Detect which cell encompasses the target text, then output its [X, Y] center coordinate. 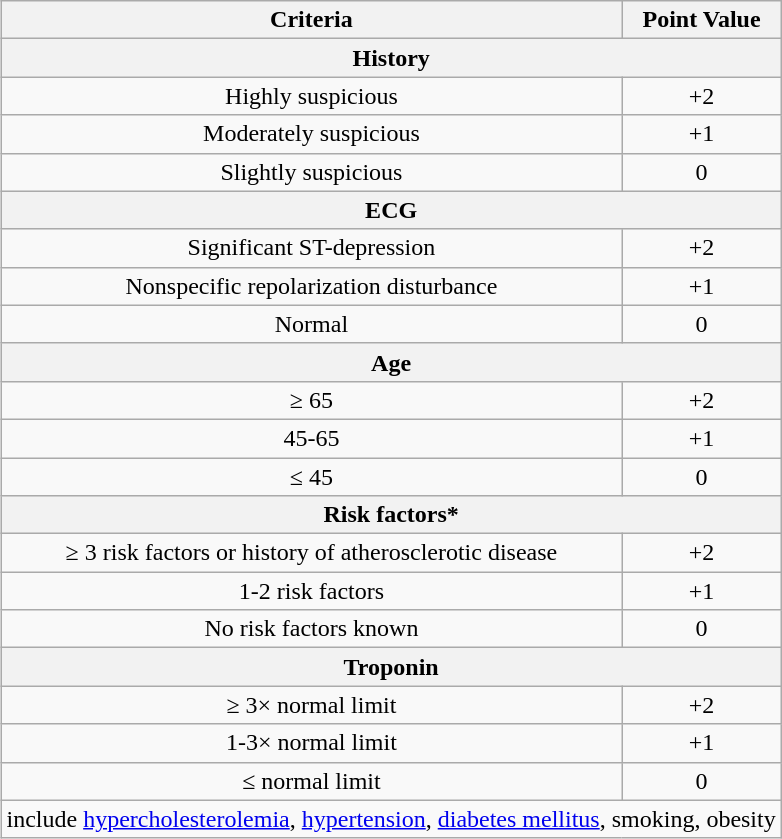
≥ 3× normal limit [312, 705]
ECG [391, 210]
≥ 3 risk factors or history of atherosclerotic disease [312, 553]
No risk factors known [312, 629]
Risk factors* [391, 515]
Criteria [312, 20]
Nonspecific repolarization disturbance [312, 286]
≤ 45 [312, 477]
≤ normal limit [312, 781]
Point Value [702, 20]
Significant ST-depression [312, 248]
Troponin [391, 667]
Age [391, 362]
include hypercholesterolemia, hypertension, diabetes mellitus, smoking, obesity [391, 819]
Moderately suspicious [312, 134]
45-65 [312, 438]
1-3× normal limit [312, 743]
History [391, 58]
1-2 risk factors [312, 591]
Slightly suspicious [312, 172]
Highly suspicious [312, 96]
≥ 65 [312, 400]
Normal [312, 324]
